Locate the cell with the specified text and output its (X, Y) center coordinate. 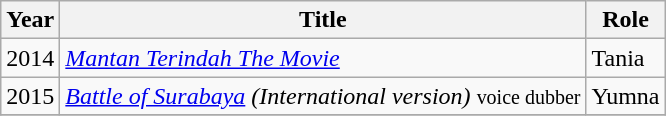
2014 (30, 58)
Year (30, 20)
Mantan Terindah The Movie (323, 58)
Title (323, 20)
Yumna (626, 96)
Role (626, 20)
Battle of Surabaya (International version) voice dubber (323, 96)
2015 (30, 96)
Tania (626, 58)
